Scan for the cell matching the given text and deliver its [X, Y] coordinate at center. 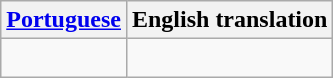
Portuguese [64, 20]
English translation [229, 20]
